Search for the cell housing the specified text and yield its (X, Y) center coordinate. 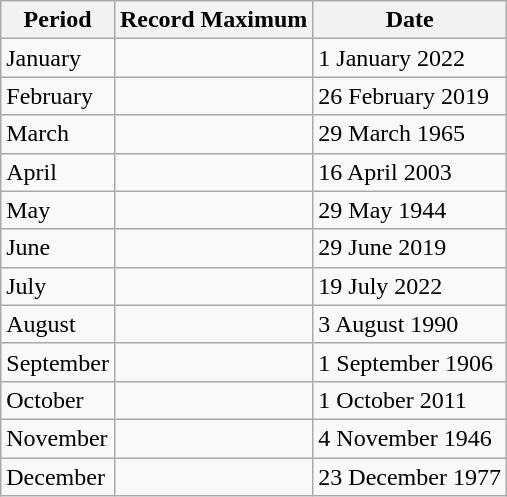
April (58, 172)
1 September 1906 (410, 362)
26 February 2019 (410, 96)
Record Maximum (213, 20)
3 August 1990 (410, 324)
4 November 1946 (410, 438)
1 January 2022 (410, 58)
Period (58, 20)
16 April 2003 (410, 172)
October (58, 400)
January (58, 58)
November (58, 438)
February (58, 96)
1 October 2011 (410, 400)
23 December 1977 (410, 477)
29 March 1965 (410, 134)
August (58, 324)
March (58, 134)
19 July 2022 (410, 286)
September (58, 362)
29 June 2019 (410, 248)
December (58, 477)
June (58, 248)
29 May 1944 (410, 210)
July (58, 286)
May (58, 210)
Date (410, 20)
